Capture the cell that displays the provided text and extract its [X, Y] central coordinate. 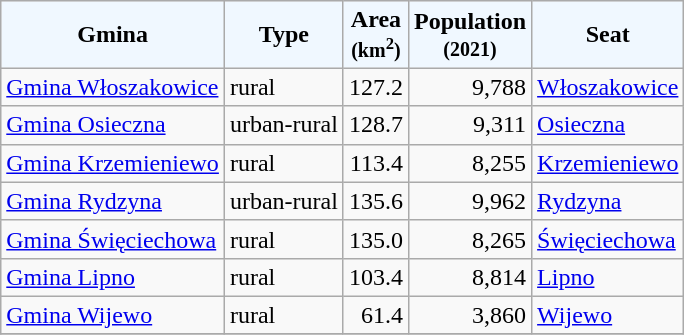
Krzemieniewo [608, 163]
Gmina Osieczna [113, 125]
Population(2021) [470, 34]
Gmina Wijewo [113, 315]
Gmina Święciechowa [113, 239]
Rydzyna [608, 201]
Lipno [608, 277]
Type [284, 34]
Osieczna [608, 125]
3,860 [470, 315]
Area(km2) [376, 34]
113.4 [376, 163]
Gmina Rydzyna [113, 201]
Święciechowa [608, 239]
9,962 [470, 201]
8,255 [470, 163]
Gmina Krzemieniewo [113, 163]
135.0 [376, 239]
Włoszakowice [608, 87]
Gmina [113, 34]
61.4 [376, 315]
Seat [608, 34]
9,788 [470, 87]
128.7 [376, 125]
8,814 [470, 277]
Gmina Włoszakowice [113, 87]
Wijewo [608, 315]
Gmina Lipno [113, 277]
9,311 [470, 125]
8,265 [470, 239]
135.6 [376, 201]
103.4 [376, 277]
127.2 [376, 87]
